Extract the (X, Y) coordinate from the center of the cell holding the provided text.  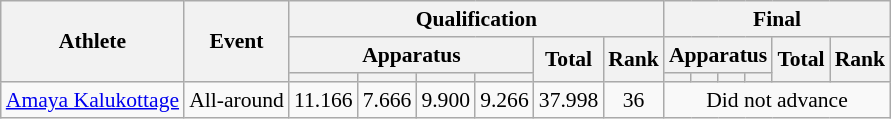
Final (777, 19)
Amaya Kalukottage (92, 101)
37.998 (568, 101)
9.900 (446, 101)
Did not advance (777, 101)
Athlete (92, 42)
All-around (236, 101)
7.666 (388, 101)
Event (236, 42)
Qualification (476, 19)
11.166 (324, 101)
36 (634, 101)
9.266 (504, 101)
